Determine the [x, y] coordinate at the center of the cell enclosing the given text.  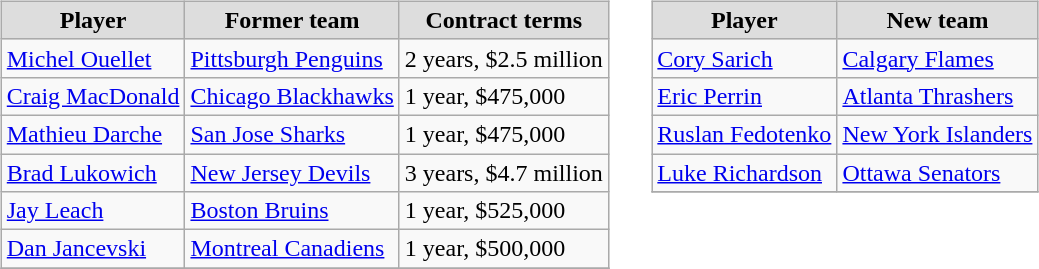
Ottawa Senators [938, 173]
Mathieu Darche [93, 134]
Brad Lukowich [93, 173]
Atlanta Thrashers [938, 96]
New team [938, 20]
Michel Ouellet [93, 58]
Contract terms [504, 20]
Calgary Flames [938, 58]
Boston Bruins [292, 211]
Craig MacDonald [93, 96]
San Jose Sharks [292, 134]
New Jersey Devils [292, 173]
1 year, $525,000 [504, 211]
Former team [292, 20]
3 years, $4.7 million [504, 173]
Ruslan Fedotenko [744, 134]
Eric Perrin [744, 96]
Luke Richardson [744, 173]
Chicago Blackhawks [292, 96]
2 years, $2.5 million [504, 58]
Dan Jancevski [93, 249]
Cory Sarich [744, 58]
Jay Leach [93, 211]
Montreal Canadiens [292, 249]
New York Islanders [938, 134]
1 year, $500,000 [504, 249]
Pittsburgh Penguins [292, 58]
